Determine the (x, y) coordinate at the center of the cell enclosing the given text.  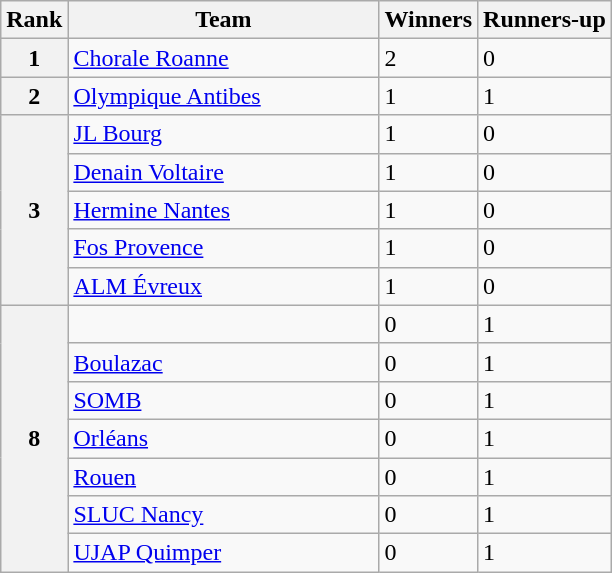
Boulazac (224, 362)
Team (224, 20)
Hermine Nantes (224, 210)
UJAP Quimper (224, 553)
Winners (428, 20)
8 (34, 438)
Chorale Roanne (224, 58)
Rouen (224, 477)
3 (34, 210)
JL Bourg (224, 134)
SLUC Nancy (224, 515)
Denain Voltaire (224, 172)
Orléans (224, 438)
Olympique Antibes (224, 96)
ALM Évreux (224, 286)
SOMB (224, 400)
Runners-up (545, 20)
Rank (34, 20)
Fos Provence (224, 248)
